Extract the (x, y) coordinate from the center of the cell holding the provided text.  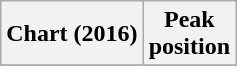
Peakposition (189, 34)
Chart (2016) (72, 34)
